Return the (X, Y) coordinate for the center point of the cell that contains the specified text.  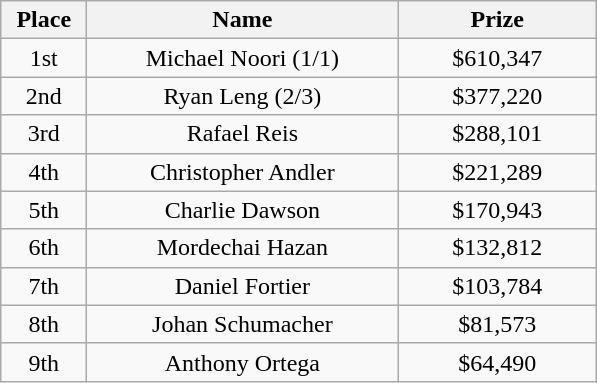
4th (44, 172)
$288,101 (498, 134)
1st (44, 58)
$81,573 (498, 324)
Anthony Ortega (242, 362)
Ryan Leng (2/3) (242, 96)
6th (44, 248)
Place (44, 20)
$64,490 (498, 362)
9th (44, 362)
Name (242, 20)
Daniel Fortier (242, 286)
$221,289 (498, 172)
Prize (498, 20)
3rd (44, 134)
Johan Schumacher (242, 324)
2nd (44, 96)
$377,220 (498, 96)
8th (44, 324)
$103,784 (498, 286)
$610,347 (498, 58)
7th (44, 286)
5th (44, 210)
Charlie Dawson (242, 210)
Michael Noori (1/1) (242, 58)
Mordechai Hazan (242, 248)
Christopher Andler (242, 172)
$170,943 (498, 210)
Rafael Reis (242, 134)
$132,812 (498, 248)
